Capture the cell that displays the provided text and extract its [x, y] central coordinate. 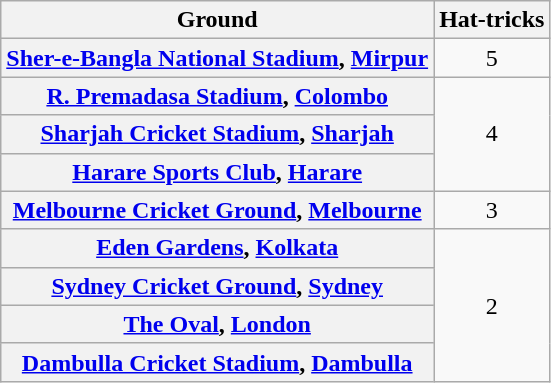
Harare Sports Club, Harare [218, 172]
Eden Gardens, Kolkata [218, 248]
5 [492, 58]
Sher-e-Bangla National Stadium, Mirpur [218, 58]
Dambulla Cricket Stadium, Dambulla [218, 362]
R. Premadasa Stadium, Colombo [218, 96]
3 [492, 210]
Sharjah Cricket Stadium, Sharjah [218, 134]
2 [492, 305]
The Oval, London [218, 324]
4 [492, 134]
Hat-tricks [492, 20]
Melbourne Cricket Ground, Melbourne [218, 210]
Sydney Cricket Ground, Sydney [218, 286]
Ground [218, 20]
